Identify which cell holds the provided text, then report its (X, Y) central coordinate. 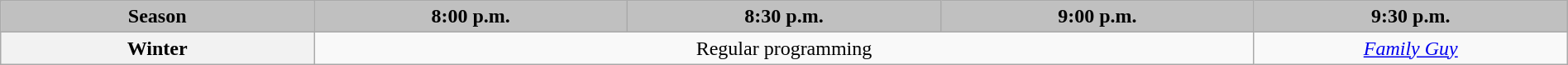
Regular programming (784, 48)
Season (157, 17)
9:00 p.m. (1097, 17)
8:30 p.m. (784, 17)
8:00 p.m. (471, 17)
Winter (157, 48)
9:30 p.m. (1411, 17)
Family Guy (1411, 48)
